Scan for the cell matching the given text and deliver its (X, Y) coordinate at center. 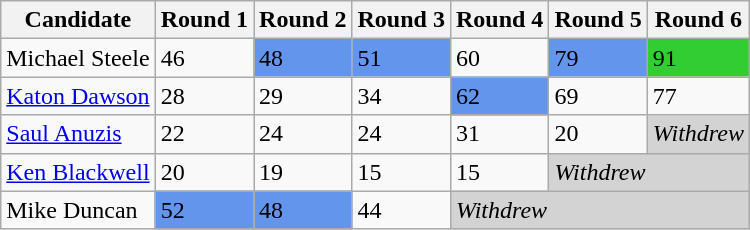
Michael Steele (78, 58)
69 (598, 96)
28 (204, 96)
79 (598, 58)
Round 4 (499, 20)
52 (204, 210)
Round 2 (303, 20)
62 (499, 96)
Saul Anuzis (78, 134)
Round 5 (598, 20)
31 (499, 134)
19 (303, 172)
46 (204, 58)
29 (303, 96)
44 (401, 210)
Round 6 (698, 20)
77 (698, 96)
Candidate (78, 20)
Mike Duncan (78, 210)
51 (401, 58)
Round 1 (204, 20)
Katon Dawson (78, 96)
Round 3 (401, 20)
34 (401, 96)
Ken Blackwell (78, 172)
22 (204, 134)
60 (499, 58)
91 (698, 58)
